Extract the [x, y] coordinate from the center of the cell holding the provided text.  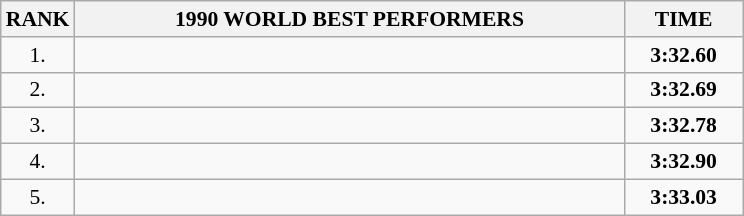
1. [38, 55]
3:32.60 [684, 55]
1990 WORLD BEST PERFORMERS [349, 19]
3:33.03 [684, 197]
3:32.78 [684, 126]
3:32.90 [684, 162]
2. [38, 90]
3:32.69 [684, 90]
RANK [38, 19]
5. [38, 197]
TIME [684, 19]
3. [38, 126]
4. [38, 162]
